Extract the [x, y] coordinate from the center of the cell holding the provided text.  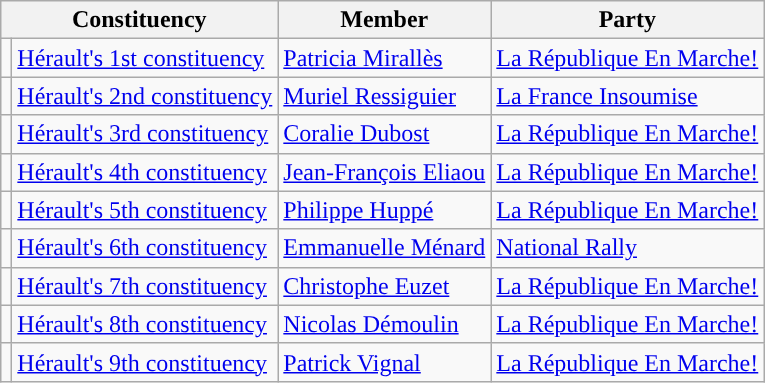
Hérault's 8th constituency [145, 324]
Philippe Huppé [384, 210]
Coralie Dubost [384, 134]
Party [628, 20]
Muriel Ressiguier [384, 96]
Constituency [140, 20]
Nicolas Démoulin [384, 324]
La France Insoumise [628, 96]
Hérault's 9th constituency [145, 362]
National Rally [628, 248]
Hérault's 5th constituency [145, 210]
Hérault's 7th constituency [145, 286]
Hérault's 6th constituency [145, 248]
Patrick Vignal [384, 362]
Jean-François Eliaou [384, 172]
Hérault's 4th constituency [145, 172]
Member [384, 20]
Hérault's 3rd constituency [145, 134]
Emmanuelle Ménard [384, 248]
Hérault's 2nd constituency [145, 96]
Patricia Mirallès [384, 58]
Hérault's 1st constituency [145, 58]
Christophe Euzet [384, 286]
